Extract the (X, Y) coordinate from the center of the cell holding the provided text.  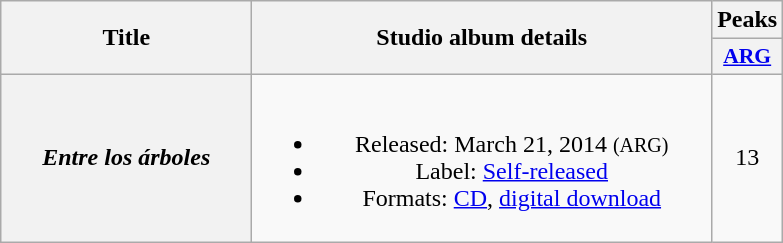
Title (126, 38)
Released: March 21, 2014 (ARG)Label: Self-releasedFormats: CD, digital download (482, 158)
Peaks (748, 20)
13 (748, 158)
Entre los árboles (126, 158)
Studio album details (482, 38)
ARG (748, 57)
